Locate the cell with the specified text and output its (X, Y) center coordinate. 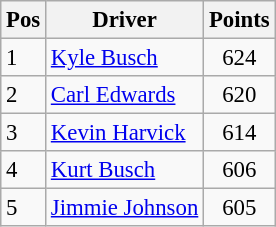
Kyle Busch (125, 58)
624 (240, 58)
Carl Edwards (125, 95)
Points (240, 20)
Pos (24, 20)
3 (24, 133)
2 (24, 95)
620 (240, 95)
Jimmie Johnson (125, 208)
1 (24, 58)
5 (24, 208)
605 (240, 208)
Driver (125, 20)
4 (24, 170)
Kevin Harvick (125, 133)
Kurt Busch (125, 170)
606 (240, 170)
614 (240, 133)
